From the cell containing the given text, extract its center point as [X, Y] coordinate. 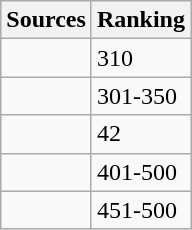
Sources [46, 20]
310 [140, 58]
401-500 [140, 172]
42 [140, 134]
Ranking [140, 20]
301-350 [140, 96]
451-500 [140, 210]
